Capture the cell that displays the provided text and extract its [x, y] central coordinate. 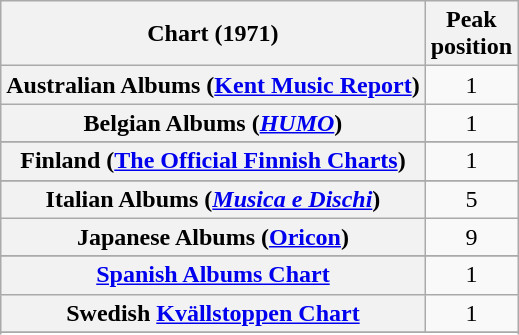
Chart (1971) [213, 34]
Finland (The Official Finnish Charts) [213, 161]
Spanish Albums Chart [213, 275]
Peakposition [471, 34]
Belgian Albums (HUMO) [213, 123]
Australian Albums (Kent Music Report) [213, 85]
Japanese Albums (Oricon) [213, 237]
Italian Albums (Musica e Dischi) [213, 199]
9 [471, 237]
Swedish Kvällstoppen Chart [213, 313]
5 [471, 199]
